Provide the (X, Y) coordinate of the cell's center where the given text is located.  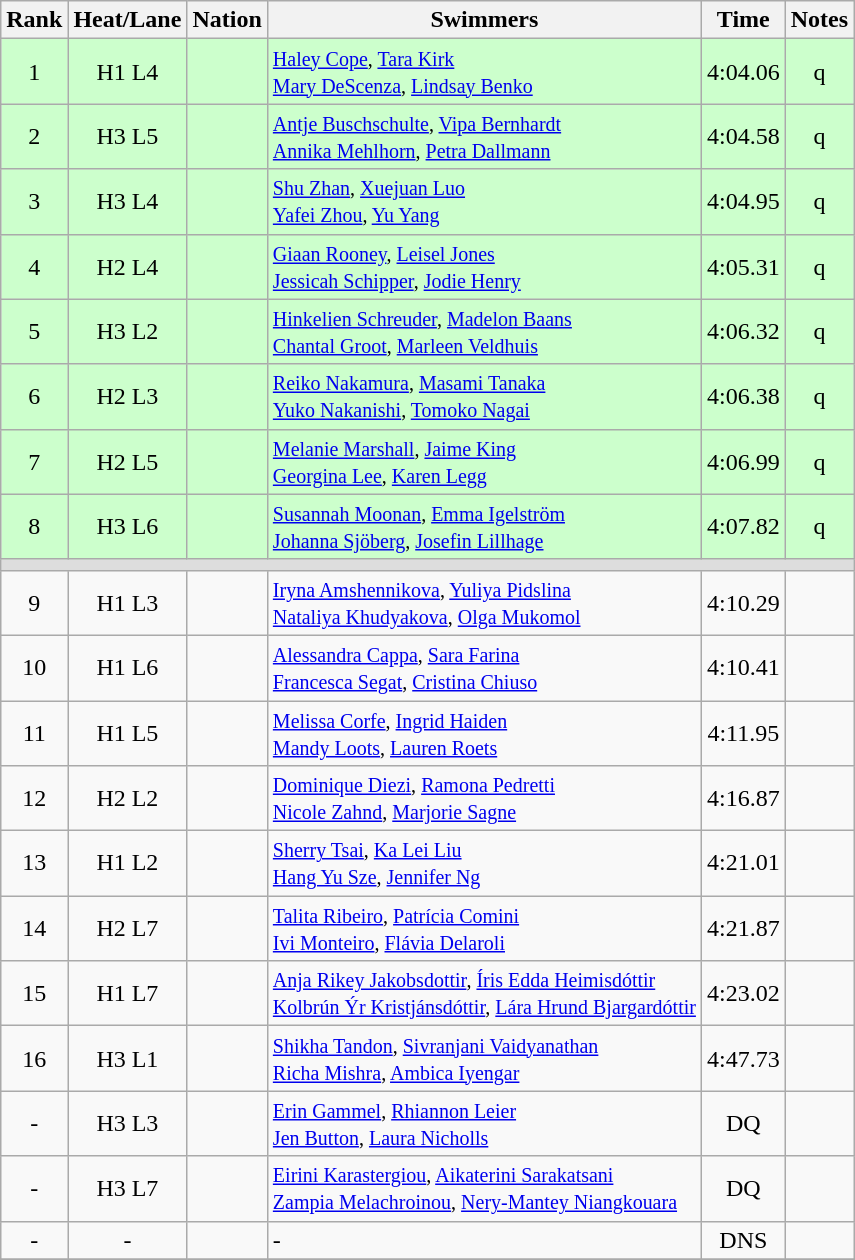
Swimmers (484, 20)
4:04.58 (743, 136)
7 (34, 462)
H1 L6 (128, 668)
13 (34, 864)
H3 L5 (128, 136)
H2 L7 (128, 928)
4:06.38 (743, 396)
4:06.32 (743, 332)
H3 L4 (128, 202)
H3 L2 (128, 332)
1 (34, 72)
H1 L5 (128, 732)
15 (34, 994)
Talita Ribeiro, Patrícia Comini Ivi Monteiro, Flávia Delaroli (484, 928)
Iryna Amshennikova, Yuliya Pidslina Nataliya Khudyakova, Olga Mukomol (484, 602)
5 (34, 332)
Rank (34, 20)
Sherry Tsai, Ka Lei Liu Hang Yu Sze, Jennifer Ng (484, 864)
H1 L7 (128, 994)
4:11.95 (743, 732)
Shu Zhan, Xuejuan Luo Yafei Zhou, Yu Yang (484, 202)
16 (34, 1058)
4:10.41 (743, 668)
H3 L3 (128, 1124)
Giaan Rooney, Leisel Jones Jessicah Schipper, Jodie Henry (484, 266)
H3 L7 (128, 1188)
4:05.31 (743, 266)
Nation (227, 20)
4:04.06 (743, 72)
H3 L6 (128, 526)
4:04.95 (743, 202)
H3 L1 (128, 1058)
Eirini Karastergiou, Aikaterini Sarakatsani Zampia Melachroinou, Nery-Mantey Niangkouara (484, 1188)
H2 L5 (128, 462)
Erin Gammel, Rhiannon Leier Jen Button, Laura Nicholls (484, 1124)
Notes (819, 20)
4:47.73 (743, 1058)
Reiko Nakamura, Masami Tanaka Yuko Nakanishi, Tomoko Nagai (484, 396)
H2 L4 (128, 266)
4:21.87 (743, 928)
Melissa Corfe, Ingrid Haiden Mandy Loots, Lauren Roets (484, 732)
Susannah Moonan, Emma Igelström Johanna Sjöberg, Josefin Lillhage (484, 526)
Heat/Lane (128, 20)
Melanie Marshall, Jaime King Georgina Lee, Karen Legg (484, 462)
H2 L2 (128, 798)
Shikha Tandon, Sivranjani Vaidyanathan Richa Mishra, Ambica Iyengar (484, 1058)
Haley Cope, Tara Kirk Mary DeScenza, Lindsay Benko (484, 72)
Dominique Diezi, Ramona Pedretti Nicole Zahnd, Marjorie Sagne (484, 798)
14 (34, 928)
H1 L3 (128, 602)
Time (743, 20)
DNS (743, 1240)
H2 L3 (128, 396)
Anja Rikey Jakobsdottir, Íris Edda Heimisdóttir Kolbrún Ýr Kristjánsdóttir, Lára Hrund Bjargardóttir (484, 994)
11 (34, 732)
10 (34, 668)
H1 L4 (128, 72)
Antje Buschschulte, Vipa Bernhardt Annika Mehlhorn, Petra Dallmann (484, 136)
4:06.99 (743, 462)
4:23.02 (743, 994)
Hinkelien Schreuder, Madelon Baans Chantal Groot, Marleen Veldhuis (484, 332)
Alessandra Cappa, Sara Farina Francesca Segat, Cristina Chiuso (484, 668)
4:21.01 (743, 864)
8 (34, 526)
4 (34, 266)
H1 L2 (128, 864)
2 (34, 136)
4:07.82 (743, 526)
6 (34, 396)
9 (34, 602)
12 (34, 798)
4:16.87 (743, 798)
3 (34, 202)
4:10.29 (743, 602)
